Pinpoint the cell where the given text exists, returning its (X, Y) midpoint coordinate. 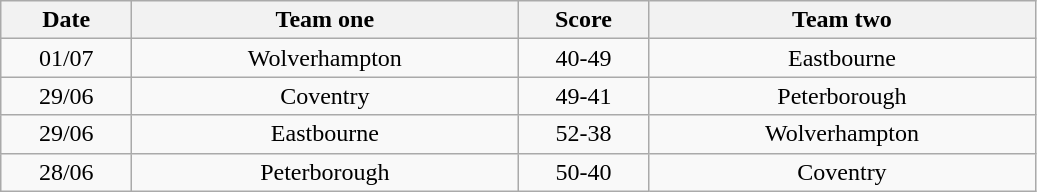
50-40 (584, 172)
49-41 (584, 96)
40-49 (584, 58)
Score (584, 20)
Date (66, 20)
Team two (842, 20)
28/06 (66, 172)
01/07 (66, 58)
Team one (325, 20)
52-38 (584, 134)
